From the cell containing the given text, extract its center point as [X, Y] coordinate. 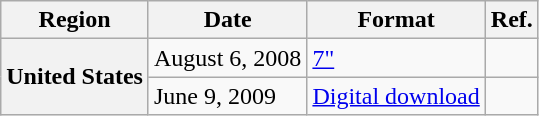
Format [396, 20]
Date [227, 20]
Digital download [396, 96]
June 9, 2009 [227, 96]
August 6, 2008 [227, 58]
United States [75, 77]
Ref. [512, 20]
Region [75, 20]
7" [396, 58]
